From the cell containing the given text, extract its center point as (x, y) coordinate. 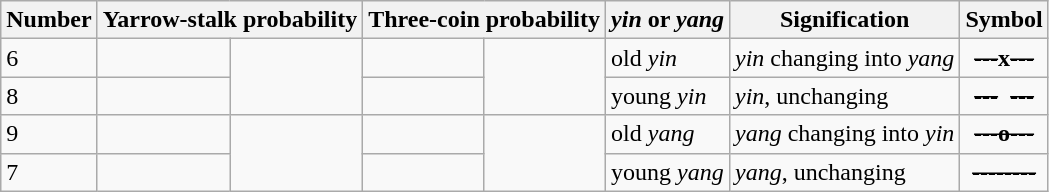
yin, unchanging (845, 96)
young yang (668, 172)
---o--- (1004, 134)
Symbol (1004, 20)
8 (49, 96)
yang changing into yin (845, 134)
yang, unchanging (845, 172)
Signification (845, 20)
--- --- (1004, 96)
old yang (668, 134)
7 (49, 172)
yin changing into yang (845, 58)
9 (49, 134)
Three-coin probability (484, 20)
Yarrow-stalk probability (230, 20)
6 (49, 58)
young yin (668, 96)
---x--- (1004, 58)
yin or yang (668, 20)
Number (49, 20)
old yin (668, 58)
-------- (1004, 172)
